Return the [x, y] coordinate for the center point of the cell that contains the specified text.  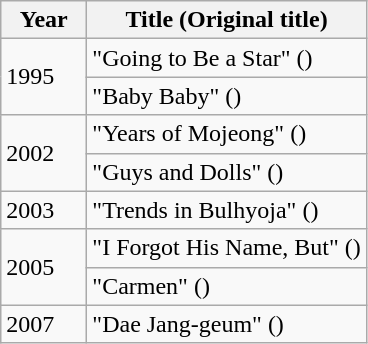
2005 [44, 267]
"Going to Be a Star" () [227, 58]
"Dae Jang-geum" () [227, 324]
"I Forgot His Name, But" () [227, 248]
Title (Original title) [227, 20]
"Carmen" () [227, 286]
2007 [44, 324]
1995 [44, 77]
2003 [44, 210]
2002 [44, 153]
"Guys and Dolls" () [227, 172]
"Baby Baby" () [227, 96]
"Trends in Bulhyoja" () [227, 210]
Year [44, 20]
"Years of Mojeong" () [227, 134]
